Detect which cell encompasses the target text, then output its (x, y) center coordinate. 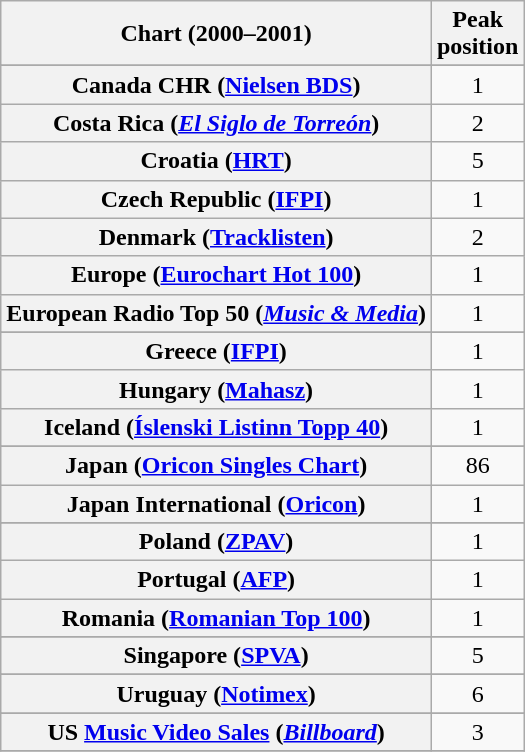
Denmark (Tracklisten) (216, 237)
Costa Rica (El Siglo de Torreón) (216, 123)
Greece (IFPI) (216, 351)
Iceland (Íslenski Listinn Topp 40) (216, 427)
Japan International (Oricon) (216, 503)
86 (477, 465)
3 (477, 732)
Portugal (AFP) (216, 580)
Peakposition (477, 34)
Chart (2000–2001) (216, 34)
Europe (Eurochart Hot 100) (216, 275)
Czech Republic (IFPI) (216, 199)
Uruguay (Notimex) (216, 694)
Canada CHR (Nielsen BDS) (216, 85)
Romania (Romanian Top 100) (216, 618)
Japan (Oricon Singles Chart) (216, 465)
Singapore (SPVA) (216, 656)
6 (477, 694)
US Music Video Sales (Billboard) (216, 732)
Hungary (Mahasz) (216, 389)
European Radio Top 50 (Music & Media) (216, 313)
Poland (ZPAV) (216, 542)
Croatia (HRT) (216, 161)
